Return (x, y) of the center of cell containing provided text 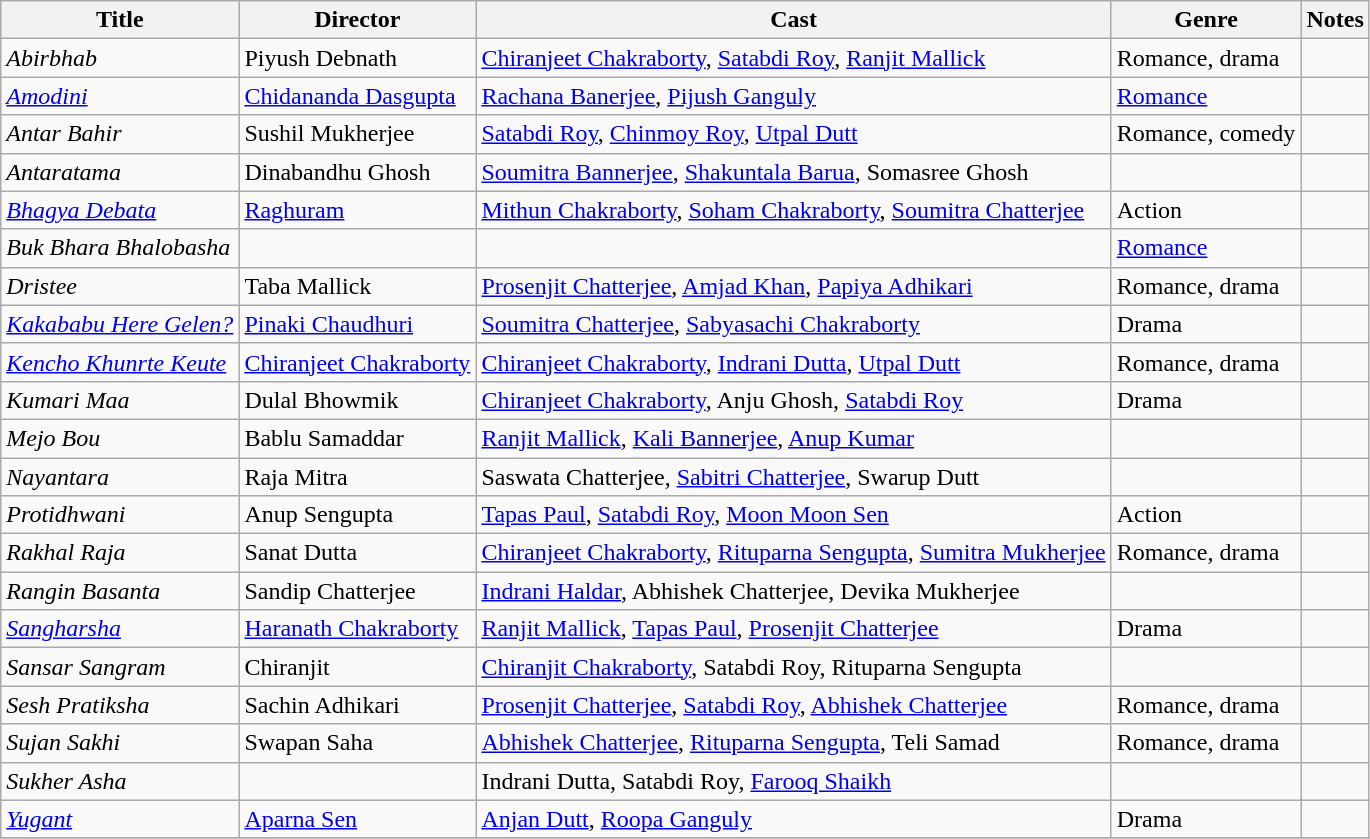
Sushil Mukherjee (358, 134)
Rangin Basanta (120, 591)
Chiranjeet Chakraborty, Satabdi Roy, Ranjit Mallick (794, 58)
Sesh Pratiksha (120, 705)
Taba Mallick (358, 286)
Pinaki Chaudhuri (358, 324)
Abhishek Chatterjee, Rituparna Sengupta, Teli Samad (794, 743)
Tapas Paul, Satabdi Roy, Moon Moon Sen (794, 515)
Chiranjit (358, 667)
Abirbhab (120, 58)
Ranjit Mallick, Kali Bannerjee, Anup Kumar (794, 438)
Mejo Bou (120, 438)
Sansar Sangram (120, 667)
Director (358, 20)
Dinabandhu Ghosh (358, 172)
Piyush Debnath (358, 58)
Antar Bahir (120, 134)
Soumitra Chatterjee, Sabyasachi Chakraborty (794, 324)
Dulal Bhowmik (358, 400)
Swapan Saha (358, 743)
Indrani Haldar, Abhishek Chatterjee, Devika Mukherjee (794, 591)
Prosenjit Chatterjee, Satabdi Roy, Abhishek Chatterjee (794, 705)
Sanat Dutta (358, 553)
Prosenjit Chatterjee, Amjad Khan, Papiya Adhikari (794, 286)
Bhagya Debata (120, 210)
Anup Sengupta (358, 515)
Cast (794, 20)
Soumitra Bannerjee, Shakuntala Barua, Somasree Ghosh (794, 172)
Title (120, 20)
Satabdi Roy, Chinmoy Roy, Utpal Dutt (794, 134)
Notes (1335, 20)
Sujan Sakhi (120, 743)
Chiranjeet Chakraborty, Anju Ghosh, Satabdi Roy (794, 400)
Romance, comedy (1206, 134)
Kakababu Here Gelen? (120, 324)
Haranath Chakraborty (358, 629)
Aparna Sen (358, 819)
Rakhal Raja (120, 553)
Amodini (120, 96)
Chiranjeet Chakraborty, Indrani Dutta, Utpal Dutt (794, 362)
Sachin Adhikari (358, 705)
Yugant (120, 819)
Nayantara (120, 477)
Rachana Banerjee, Pijush Ganguly (794, 96)
Sukher Asha (120, 781)
Kencho Khunrte Keute (120, 362)
Saswata Chatterjee, Sabitri Chatterjee, Swarup Dutt (794, 477)
Chiranjeet Chakraborty (358, 362)
Sandip Chatterjee (358, 591)
Raghuram (358, 210)
Dristee (120, 286)
Chidananda Dasgupta (358, 96)
Raja Mitra (358, 477)
Anjan Dutt, Roopa Ganguly (794, 819)
Mithun Chakraborty, Soham Chakraborty, Soumitra Chatterjee (794, 210)
Antaratama (120, 172)
Chiranjit Chakraborty, Satabdi Roy, Rituparna Sengupta (794, 667)
Buk Bhara Bhalobasha (120, 248)
Ranjit Mallick, Tapas Paul, Prosenjit Chatterjee (794, 629)
Chiranjeet Chakraborty, Rituparna Sengupta, Sumitra Mukherjee (794, 553)
Genre (1206, 20)
Indrani Dutta, Satabdi Roy, Farooq Shaikh (794, 781)
Protidhwani (120, 515)
Sangharsha (120, 629)
Bablu Samaddar (358, 438)
Kumari Maa (120, 400)
